Find where the given text appears and provide that cell's center as [X, Y] coordinate. 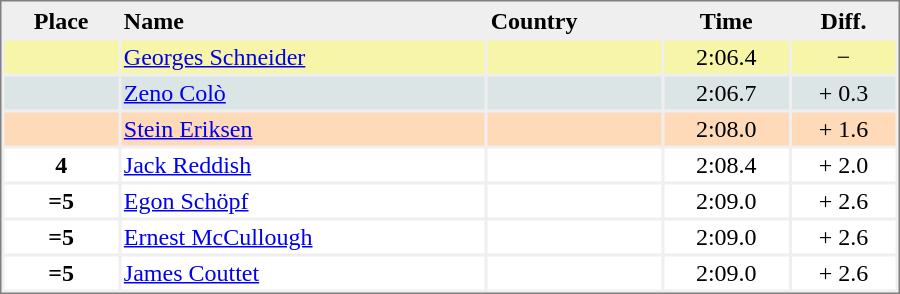
Stein Eriksen [303, 128]
Jack Reddish [303, 164]
Country [574, 20]
2:06.7 [726, 92]
Egon Schöpf [303, 200]
4 [60, 164]
James Couttet [303, 272]
Name [303, 20]
Place [60, 20]
Georges Schneider [303, 56]
+ 0.3 [844, 92]
Ernest McCullough [303, 236]
2:08.4 [726, 164]
2:06.4 [726, 56]
2:08.0 [726, 128]
Time [726, 20]
Diff. [844, 20]
Zeno Colò [303, 92]
+ 1.6 [844, 128]
− [844, 56]
+ 2.0 [844, 164]
